Search for the cell housing the specified text and yield its (x, y) center coordinate. 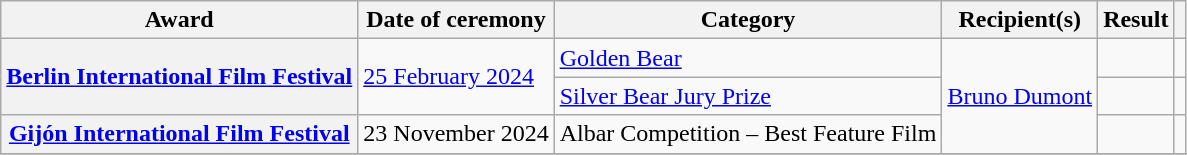
Golden Bear (748, 58)
Date of ceremony (456, 20)
Berlin International Film Festival (180, 77)
Silver Bear Jury Prize (748, 96)
Bruno Dumont (1020, 96)
Category (748, 20)
Albar Competition – Best Feature Film (748, 134)
25 February 2024 (456, 77)
Result (1136, 20)
Recipient(s) (1020, 20)
Award (180, 20)
Gijón International Film Festival (180, 134)
23 November 2024 (456, 134)
